Return (X, Y) of the center of cell containing provided text 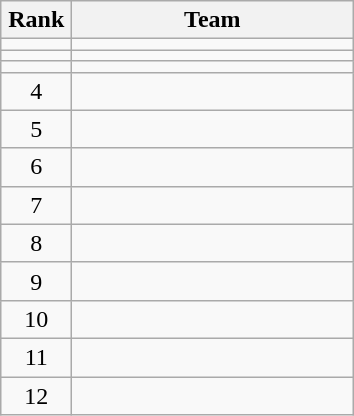
4 (36, 91)
10 (36, 319)
Team (212, 20)
5 (36, 129)
11 (36, 357)
7 (36, 205)
8 (36, 243)
9 (36, 281)
Rank (36, 20)
12 (36, 395)
6 (36, 167)
